Pinpoint the cell where the given text exists, returning its [X, Y] midpoint coordinate. 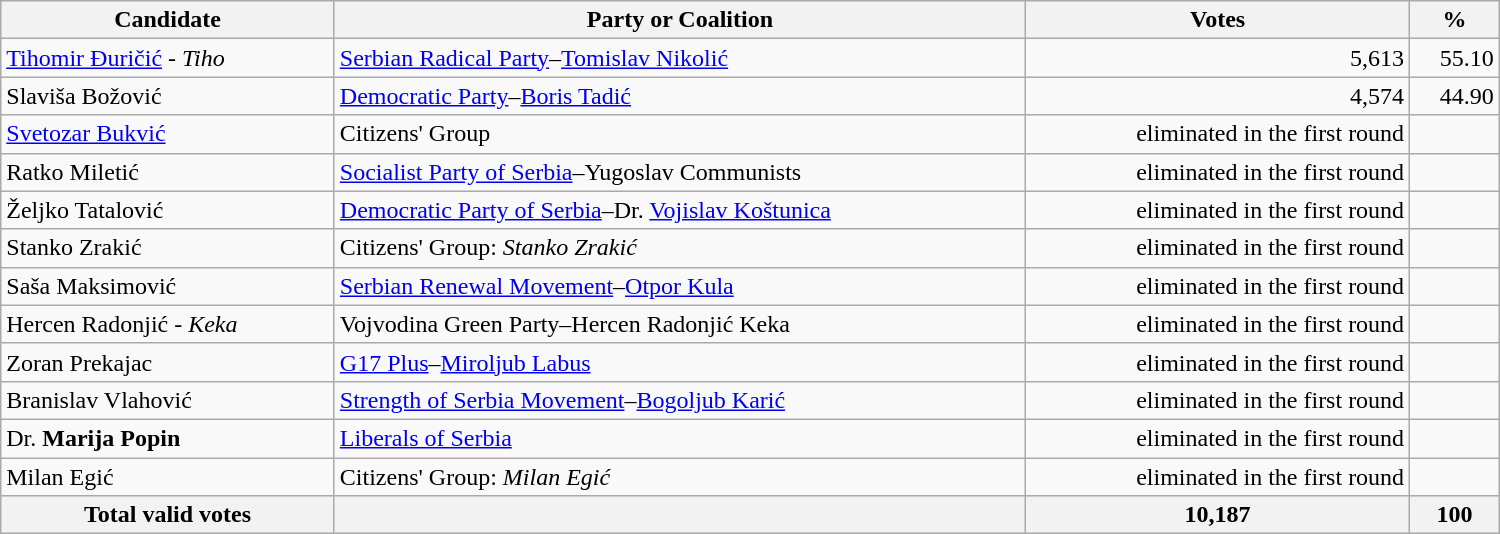
Vojvodina Green Party–Hercen Radonjić Keka [680, 324]
Citizens' Group [680, 134]
Votes [1218, 20]
Milan Egić [168, 477]
Slaviša Božović [168, 96]
55.10 [1455, 58]
Citizens' Group: Stanko Zrakić [680, 248]
Party or Coalition [680, 20]
Branislav Vlahović [168, 400]
Zoran Prekajac [168, 362]
Democratic Party of Serbia–Dr. Vojislav Koštunica [680, 210]
Svetozar Bukvić [168, 134]
Željko Tatalović [168, 210]
Tihomir Đuričić - Tiho [168, 58]
100 [1455, 515]
Strength of Serbia Movement–Bogoljub Karić [680, 400]
4,574 [1218, 96]
Liberals of Serbia [680, 438]
Saša Maksimović [168, 286]
Dr. Marija Popin [168, 438]
Stanko Zrakić [168, 248]
10,187 [1218, 515]
Citizens' Group: Milan Egić [680, 477]
Ratko Miletić [168, 172]
Socialist Party of Serbia–Yugoslav Communists [680, 172]
Serbian Renewal Movement–Otpor Kula [680, 286]
Total valid votes [168, 515]
G17 Plus–Miroljub Labus [680, 362]
44.90 [1455, 96]
Hercen Radonjić - Keka [168, 324]
% [1455, 20]
Serbian Radical Party–Tomislav Nikolić [680, 58]
5,613 [1218, 58]
Candidate [168, 20]
Democratic Party–Boris Tadić [680, 96]
